Pinpoint the cell where the given text exists, returning its (x, y) midpoint coordinate. 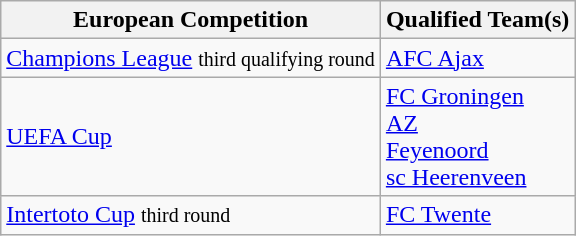
FC GroningenAZFeyenoordsc Heerenveen (477, 136)
AFC Ajax (477, 58)
Qualified Team(s) (477, 20)
Champions League third qualifying round (191, 58)
UEFA Cup (191, 136)
European Competition (191, 20)
Intertoto Cup third round (191, 215)
FC Twente (477, 215)
